From the cell containing the given text, extract its center point as [x, y] coordinate. 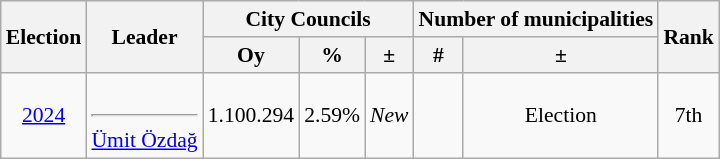
Ümit Özdağ [144, 115]
2024 [44, 115]
Number of municipalities [536, 19]
Oy [251, 55]
Leader [144, 36]
% [332, 55]
# [439, 55]
2.59% [332, 115]
1.100.294 [251, 115]
City Councils [308, 19]
New [390, 115]
7th [688, 115]
Rank [688, 36]
